Detect which cell encompasses the target text, then output its [X, Y] center coordinate. 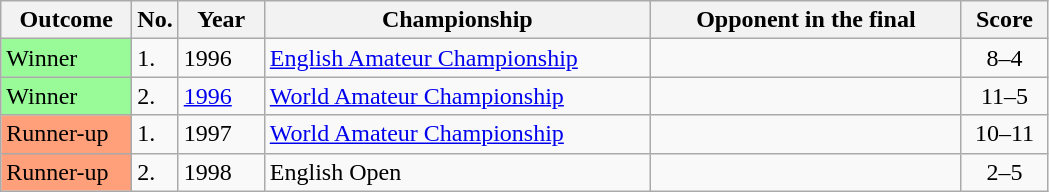
Outcome [66, 20]
1998 [221, 172]
Opponent in the final [806, 20]
1997 [221, 134]
No. [155, 20]
English Open [457, 172]
Championship [457, 20]
2–5 [1004, 172]
8–4 [1004, 58]
English Amateur Championship [457, 58]
11–5 [1004, 96]
Score [1004, 20]
10–11 [1004, 134]
Year [221, 20]
